Return [x, y] of the center of cell containing provided text 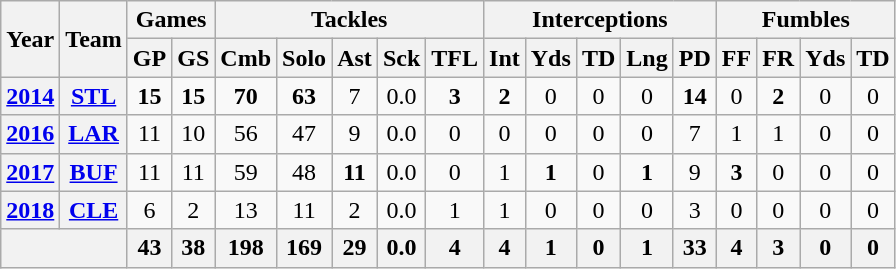
Lng [647, 58]
70 [246, 96]
6 [149, 210]
47 [304, 134]
Interceptions [600, 20]
TFL [455, 58]
PD [694, 58]
2014 [30, 96]
Ast [355, 58]
Year [30, 39]
Games [170, 20]
2018 [30, 210]
10 [194, 134]
GP [149, 58]
48 [304, 172]
198 [246, 248]
Cmb [246, 58]
63 [304, 96]
33 [694, 248]
Team [94, 39]
29 [355, 248]
BUF [94, 172]
FF [736, 58]
2017 [30, 172]
43 [149, 248]
56 [246, 134]
GS [194, 58]
59 [246, 172]
FR [778, 58]
13 [246, 210]
LAR [94, 134]
38 [194, 248]
STL [94, 96]
14 [694, 96]
CLE [94, 210]
Solo [304, 58]
Sck [401, 58]
Fumbles [806, 20]
169 [304, 248]
2016 [30, 134]
Int [505, 58]
Tackles [350, 20]
